Pinpoint the cell where the given text exists, returning its (X, Y) midpoint coordinate. 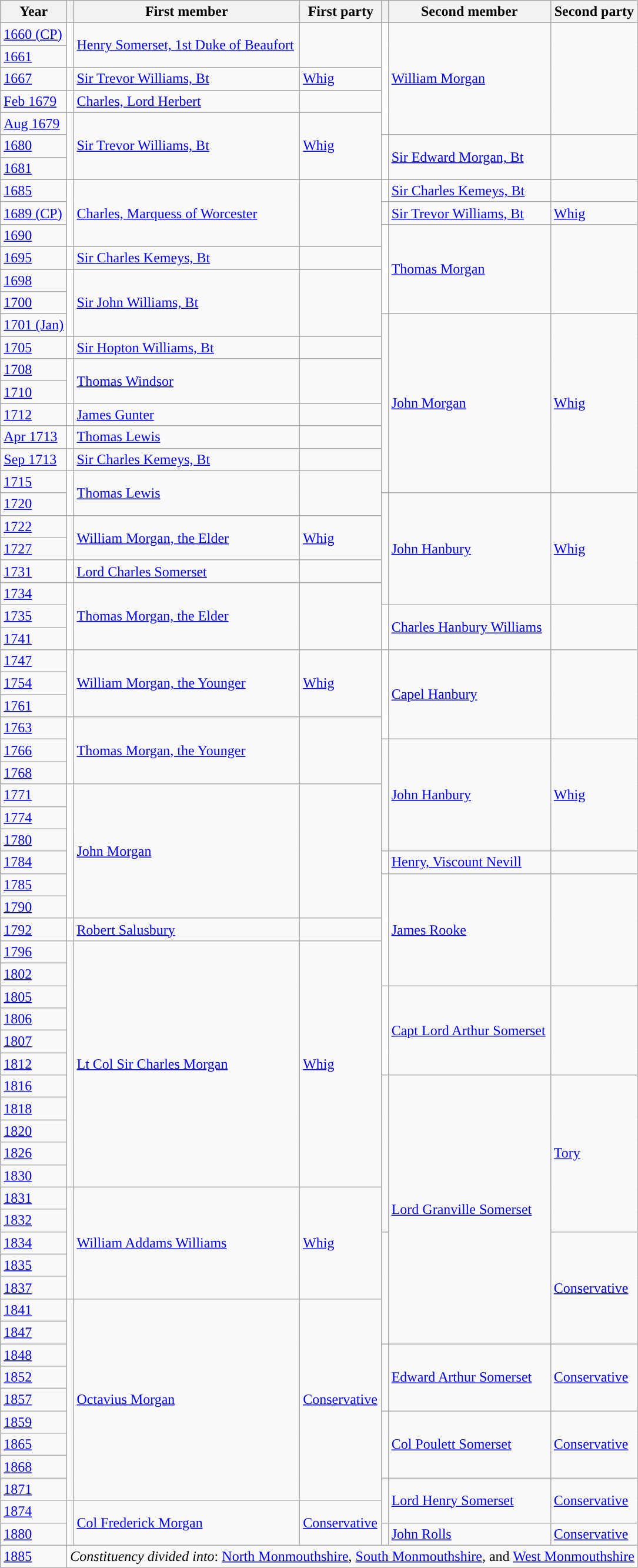
1871 (34, 1489)
Sir John Williams, Bt (187, 303)
Sir Hopton Williams, Bt (187, 348)
1774 (34, 818)
Thomas Windsor (187, 381)
1727 (34, 549)
1763 (34, 728)
Col Frederick Morgan (187, 1523)
Charles, Lord Herbert (187, 101)
Lord Charles Somerset (187, 571)
Second party (594, 12)
1698 (34, 281)
1805 (34, 997)
Capt Lord Arthur Somerset (469, 1030)
Col Poulett Somerset (469, 1444)
1859 (34, 1422)
1660 (CP) (34, 34)
1790 (34, 907)
Robert Salusbury (187, 929)
1852 (34, 1377)
1816 (34, 1086)
1806 (34, 1019)
1680 (34, 146)
1835 (34, 1265)
1690 (34, 235)
1818 (34, 1109)
1880 (34, 1534)
1831 (34, 1198)
1710 (34, 392)
Tory (594, 1153)
Thomas Morgan (469, 269)
1701 (Jan) (34, 325)
Charles Hanbury Williams (469, 627)
1720 (34, 504)
William Morgan, the Elder (187, 538)
Thomas Morgan, the Younger (187, 750)
1784 (34, 862)
Year (34, 12)
First member (187, 12)
Capel Hanbury (469, 695)
1826 (34, 1153)
1785 (34, 885)
1681 (34, 168)
Lt Col Sir Charles Morgan (187, 1063)
William Morgan, the Younger (187, 683)
1685 (34, 191)
1761 (34, 706)
Constituency divided into: North Monmouthshire, South Monmouthshire, and West Monmouthshire (353, 1556)
Thomas Morgan, the Elder (187, 616)
William Addams Williams (187, 1243)
Henry, Viscount Nevill (469, 862)
John Rolls (469, 1534)
1830 (34, 1176)
1885 (34, 1556)
Sep 1713 (34, 459)
1700 (34, 303)
1868 (34, 1467)
1837 (34, 1287)
1807 (34, 1042)
1865 (34, 1444)
1768 (34, 773)
1874 (34, 1512)
1848 (34, 1355)
James Rooke (469, 929)
1731 (34, 571)
Apr 1713 (34, 437)
1735 (34, 616)
Henry Somerset, 1st Duke of Beaufort (187, 45)
1820 (34, 1131)
Aug 1679 (34, 124)
1695 (34, 258)
1857 (34, 1400)
1754 (34, 683)
1847 (34, 1332)
Feb 1679 (34, 101)
1841 (34, 1310)
1661 (34, 56)
1802 (34, 974)
1766 (34, 750)
1780 (34, 840)
1741 (34, 638)
1667 (34, 79)
1771 (34, 795)
James Gunter (187, 415)
1832 (34, 1220)
1715 (34, 482)
Charles, Marquess of Worcester (187, 213)
Octavius Morgan (187, 1400)
1712 (34, 415)
Second member (469, 12)
First party (341, 12)
1834 (34, 1243)
1708 (34, 370)
1722 (34, 526)
1705 (34, 348)
1734 (34, 593)
Lord Granville Somerset (469, 1209)
1796 (34, 952)
Lord Henry Somerset (469, 1500)
1747 (34, 661)
1792 (34, 929)
Sir Edward Morgan, Bt (469, 157)
1689 (CP) (34, 213)
Edward Arthur Somerset (469, 1377)
William Morgan (469, 79)
1812 (34, 1064)
